Find where the given text appears and provide that cell's center as [X, Y] coordinate. 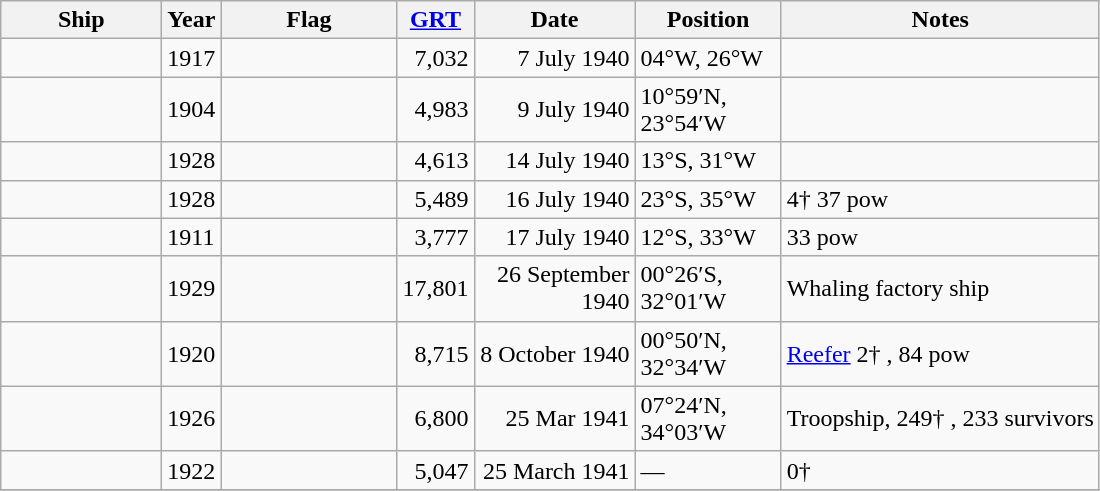
4,983 [436, 110]
17,801 [436, 288]
1904 [192, 110]
1929 [192, 288]
Date [554, 20]
Flag [309, 20]
8,715 [436, 354]
Whaling factory ship [940, 288]
7 July 1940 [554, 58]
8 October 1940 [554, 354]
23°S, 35°W [708, 199]
Year [192, 20]
12°S, 33°W [708, 237]
5,489 [436, 199]
10°59′N, 23°54′W [708, 110]
26 September 1940 [554, 288]
00°26′S, 32°01′W [708, 288]
9 July 1940 [554, 110]
1922 [192, 470]
0† [940, 470]
4,613 [436, 161]
04°W, 26°W [708, 58]
Troopship, 249† , 233 survivors [940, 418]
7,032 [436, 58]
Position [708, 20]
25 Mar 1941 [554, 418]
07°24′N, 34°03′W [708, 418]
4† 37 pow [940, 199]
Ship [82, 20]
5,047 [436, 470]
1917 [192, 58]
33 pow [940, 237]
3,777 [436, 237]
14 July 1940 [554, 161]
6,800 [436, 418]
25 March 1941 [554, 470]
1911 [192, 237]
GRT [436, 20]
17 July 1940 [554, 237]
1920 [192, 354]
16 July 1940 [554, 199]
00°50′N, 32°34′W [708, 354]
— [708, 470]
1926 [192, 418]
Notes [940, 20]
13°S, 31°W [708, 161]
Reefer 2† , 84 pow [940, 354]
